Provide the (X, Y) coordinate of the cell's center where the given text is located.  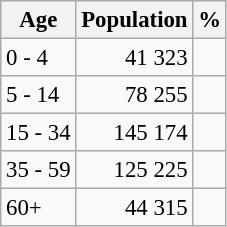
15 - 34 (38, 133)
125 225 (134, 170)
41 323 (134, 58)
145 174 (134, 133)
0 - 4 (38, 58)
35 - 59 (38, 170)
78 255 (134, 95)
Population (134, 20)
60+ (38, 208)
Age (38, 20)
% (210, 20)
44 315 (134, 208)
5 - 14 (38, 95)
